From the cell containing the given text, extract its center point as [X, Y] coordinate. 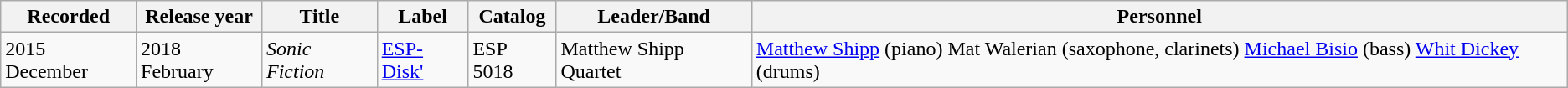
ESP-Disk' [422, 60]
Recorded [69, 17]
Label [422, 17]
Matthew Shipp Quartet [653, 60]
Catalog [513, 17]
Leader/Band [653, 17]
Sonic Fiction [319, 60]
Matthew Shipp (piano) Mat Walerian (saxophone, clarinets) Michael Bisio (bass) Whit Dickey (drums) [1159, 60]
Release year [199, 17]
2015 December [69, 60]
ESP 5018 [513, 60]
Personnel [1159, 17]
Title [319, 17]
2018 February [199, 60]
